Output the (X, Y) coordinate of the center of the cell containing the given text.  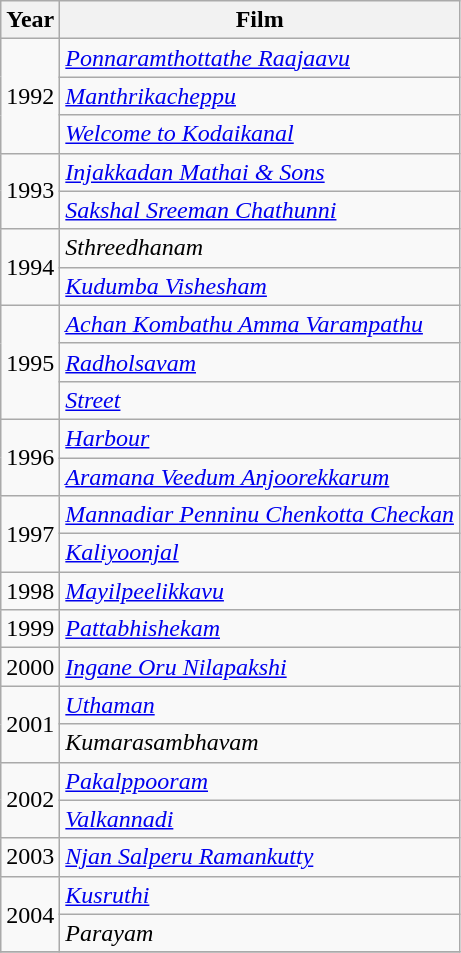
1999 (30, 629)
1994 (30, 267)
1993 (30, 191)
1998 (30, 591)
Year (30, 20)
Sthreedhanam (260, 248)
Ponnaramthottathe Raajaavu (260, 58)
Mayilpeelikkavu (260, 591)
Kusruthi (260, 895)
Manthrikacheppu (260, 96)
Sakshal Sreeman Chathunni (260, 210)
1995 (30, 362)
Pakalppooram (260, 781)
1992 (30, 96)
Aramana Veedum Anjoorekkarum (260, 477)
Achan Kombathu Amma Varampathu (260, 324)
Pattabhishekam (260, 629)
1997 (30, 534)
1996 (30, 457)
Street (260, 400)
Mannadiar Penninu Chenkotta Checkan (260, 515)
Harbour (260, 438)
2000 (30, 667)
Ingane Oru Nilapakshi (260, 667)
Uthaman (260, 705)
Welcome to Kodaikanal (260, 134)
Film (260, 20)
Injakkadan Mathai & Sons (260, 172)
Parayam (260, 933)
Kumarasambhavam (260, 743)
Kudumba Vishesham (260, 286)
2003 (30, 857)
Njan Salperu Ramankutty (260, 857)
Valkannadi (260, 819)
2004 (30, 914)
2002 (30, 800)
Radholsavam (260, 362)
2001 (30, 724)
Kaliyoonjal (260, 553)
